Find where the given text appears and provide that cell's center as [X, Y] coordinate. 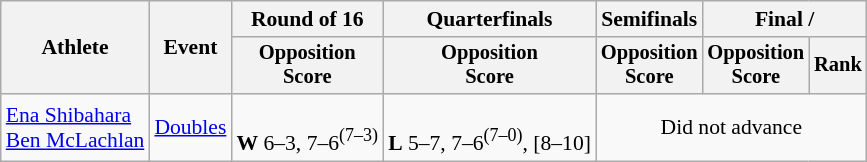
Final / [785, 19]
Doubles [190, 128]
W 6–3, 7–6(7–3) [307, 128]
Semifinals [650, 19]
Event [190, 48]
Quarterfinals [490, 19]
Did not advance [732, 128]
Rank [838, 66]
Athlete [76, 48]
Ena ShibaharaBen McLachlan [76, 128]
Round of 16 [307, 19]
L 5–7, 7–6(7–0), [8–10] [490, 128]
